Output the (x, y) coordinate of the center of the cell containing the given text.  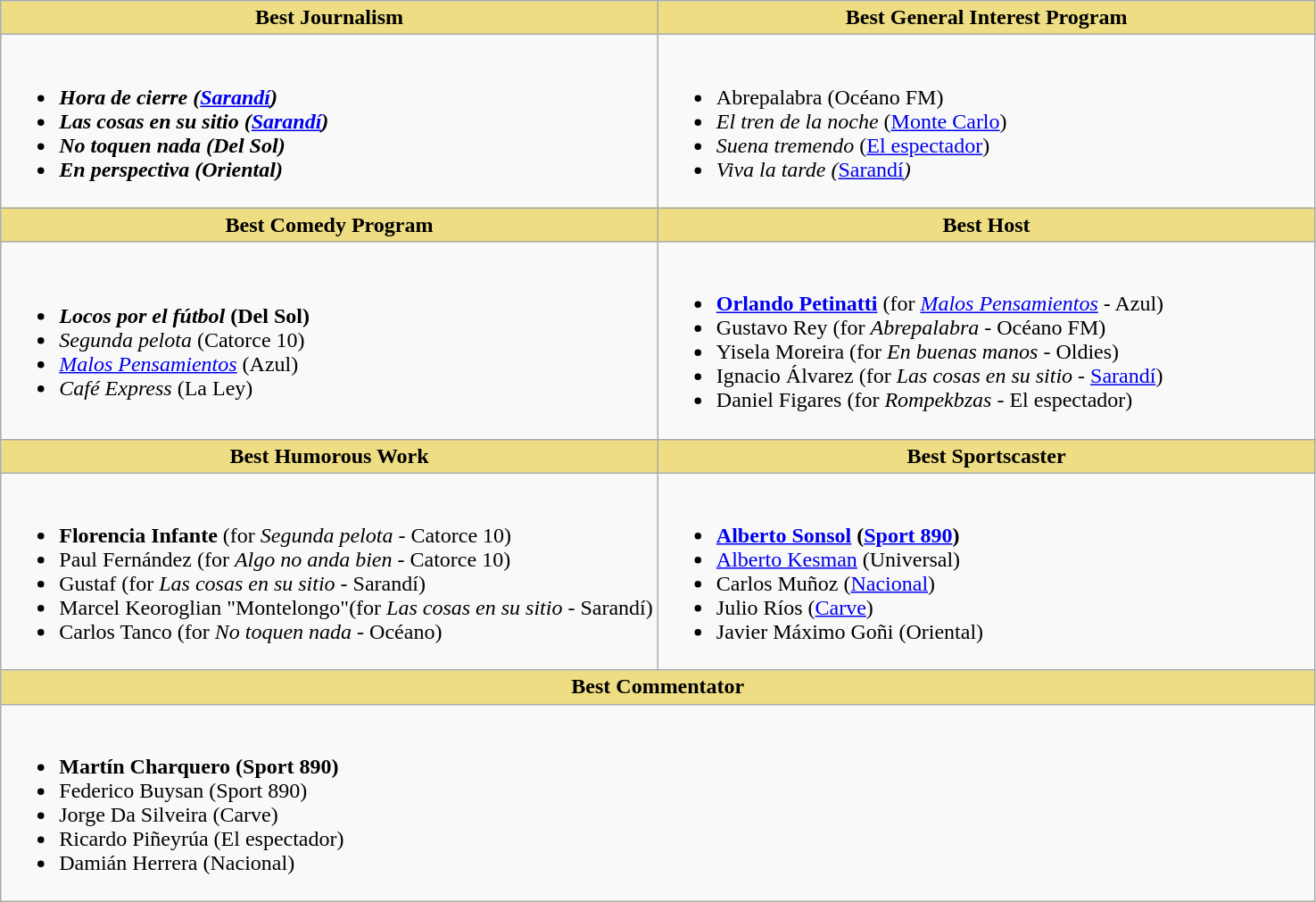
Best Comedy Program (330, 225)
Locos por el fútbol (Del Sol)Segunda pelota (Catorce 10)Malos Pensamientos (Azul)Café Express (La Ley) (330, 341)
Best Commentator (658, 687)
Alberto Sonsol (Sport 890)Alberto Kesman (Universal)Carlos Muñoz (Nacional)Julio Ríos (Carve)Javier Máximo Goñi (Oriental) (987, 571)
Martín Charquero (Sport 890)Federico Buysan (Sport 890)Jorge Da Silveira (Carve)Ricardo Piñeyrúa (El espectador)Damián Herrera (Nacional) (658, 803)
Best Sportscaster (987, 456)
Hora de cierre (Sarandí)Las cosas en su sitio (Sarandí)No toquen nada (Del Sol)En perspectiva (Oriental) (330, 121)
Best General Interest Program (987, 18)
Best Humorous Work (330, 456)
Abrepalabra (Océano FM)El tren de la noche (Monte Carlo)Suena tremendo (El espectador)Viva la tarde (Sarandí) (987, 121)
Best Journalism (330, 18)
Best Host (987, 225)
